From the cell containing the given text, extract its center point as [X, Y] coordinate. 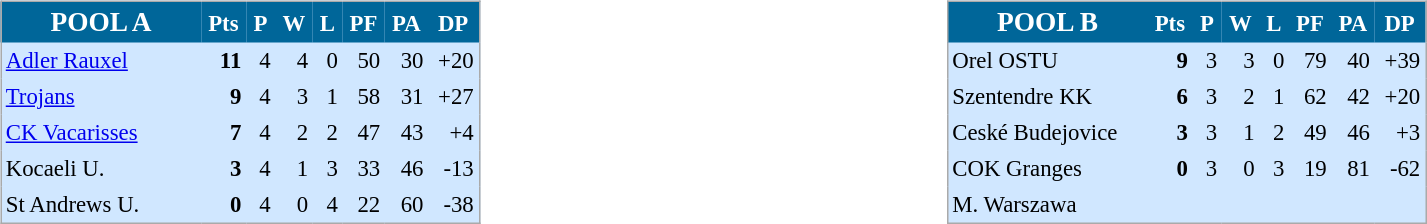
33 [363, 168]
40 [1352, 60]
58 [363, 96]
+27 [454, 96]
19 [1310, 168]
COK Granges [1047, 168]
POOL B [1047, 22]
+4 [454, 132]
50 [363, 60]
47 [363, 132]
+3 [1400, 132]
79 [1310, 60]
49 [1310, 132]
St Andrews U. [100, 204]
Kocaeli U. [100, 168]
7 [224, 132]
CK Vacarisses [100, 132]
Orel OSTU [1047, 60]
+39 [1400, 60]
43 [406, 132]
11 [224, 60]
Adler Rauxel [100, 60]
Trojans [100, 96]
-62 [1400, 168]
Ceské Budejovice [1047, 132]
Szentendre KK [1047, 96]
-13 [454, 168]
62 [1310, 96]
81 [1352, 168]
42 [1352, 96]
6 [1170, 96]
-38 [454, 204]
60 [406, 204]
M. Warszawa [1047, 204]
22 [363, 204]
30 [406, 60]
POOL A [100, 22]
31 [406, 96]
